Capture the cell that displays the provided text and extract its [x, y] central coordinate. 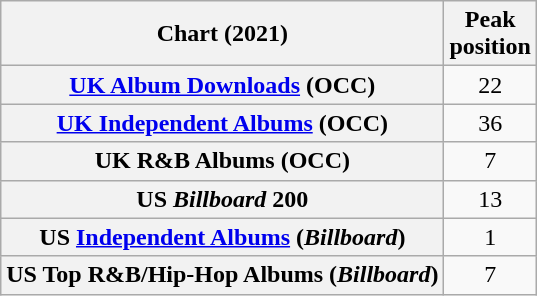
UK R&B Albums (OCC) [222, 161]
13 [490, 199]
UK Independent Albums (OCC) [222, 123]
US Billboard 200 [222, 199]
22 [490, 85]
US Independent Albums (Billboard) [222, 237]
36 [490, 123]
Peakposition [490, 34]
UK Album Downloads (OCC) [222, 85]
US Top R&B/Hip-Hop Albums (Billboard) [222, 275]
1 [490, 237]
Chart (2021) [222, 34]
